Output the (x, y) coordinate of the center of the cell containing the given text.  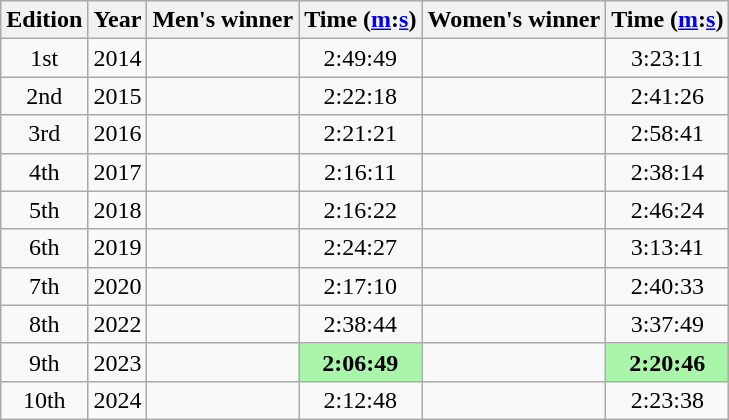
2:24:27 (360, 248)
2:46:24 (668, 210)
4th (44, 172)
6th (44, 248)
8th (44, 324)
2:06:49 (360, 362)
Edition (44, 20)
2017 (118, 172)
2018 (118, 210)
Women's winner (514, 20)
2:17:10 (360, 286)
2nd (44, 96)
Men's winner (223, 20)
2020 (118, 286)
2:58:41 (668, 134)
2:49:49 (360, 58)
2:23:38 (668, 400)
2:22:18 (360, 96)
2:21:21 (360, 134)
9th (44, 362)
2015 (118, 96)
2016 (118, 134)
1st (44, 58)
2014 (118, 58)
7th (44, 286)
2024 (118, 400)
2:16:11 (360, 172)
5th (44, 210)
2022 (118, 324)
Year (118, 20)
2019 (118, 248)
2023 (118, 362)
3:37:49 (668, 324)
2:41:26 (668, 96)
3:13:41 (668, 248)
2:16:22 (360, 210)
2:40:33 (668, 286)
2:38:44 (360, 324)
2:20:46 (668, 362)
3:23:11 (668, 58)
2:38:14 (668, 172)
2:12:48 (360, 400)
10th (44, 400)
3rd (44, 134)
